Search for the cell housing the specified text and yield its (x, y) center coordinate. 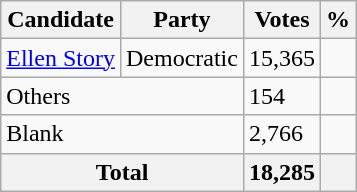
Votes (282, 20)
Ellen Story (61, 58)
Others (122, 96)
2,766 (282, 134)
18,285 (282, 172)
154 (282, 96)
Party (182, 20)
% (338, 20)
Candidate (61, 20)
Total (122, 172)
Democratic (182, 58)
15,365 (282, 58)
Blank (122, 134)
